Find where the given text appears and provide that cell's center as [x, y] coordinate. 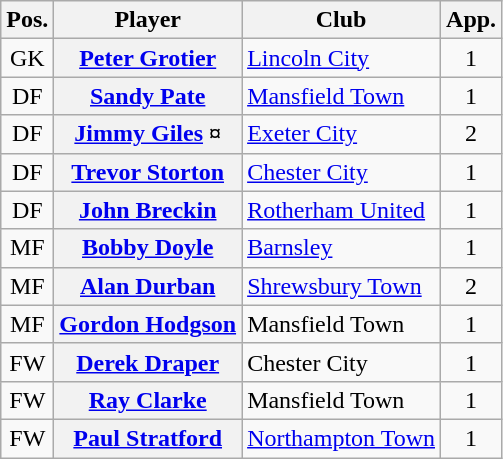
Pos. [28, 20]
Trevor Storton [148, 172]
Peter Grotier [148, 58]
Rotherham United [342, 210]
John Breckin [148, 210]
Barnsley [342, 248]
Alan Durban [148, 286]
Bobby Doyle [148, 248]
Northampton Town [342, 438]
GK [28, 58]
Jimmy Giles ¤ [148, 134]
Sandy Pate [148, 96]
App. [472, 20]
Gordon Hodgson [148, 324]
Exeter City [342, 134]
Shrewsbury Town [342, 286]
Ray Clarke [148, 400]
Derek Draper [148, 362]
Lincoln City [342, 58]
Club [342, 20]
Player [148, 20]
Paul Stratford [148, 438]
